Output the [X, Y] coordinate of the center of the cell containing the given text.  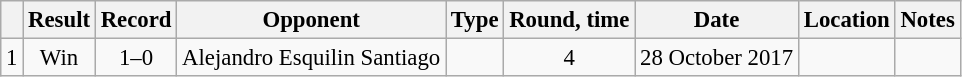
1 [12, 58]
4 [570, 58]
28 October 2017 [717, 58]
Date [717, 20]
Win [60, 58]
1–0 [136, 58]
Location [846, 20]
Record [136, 20]
Notes [928, 20]
Alejandro Esquilin Santiago [312, 58]
Round, time [570, 20]
Opponent [312, 20]
Result [60, 20]
Type [475, 20]
